Return [X, Y] of the center of cell containing provided text 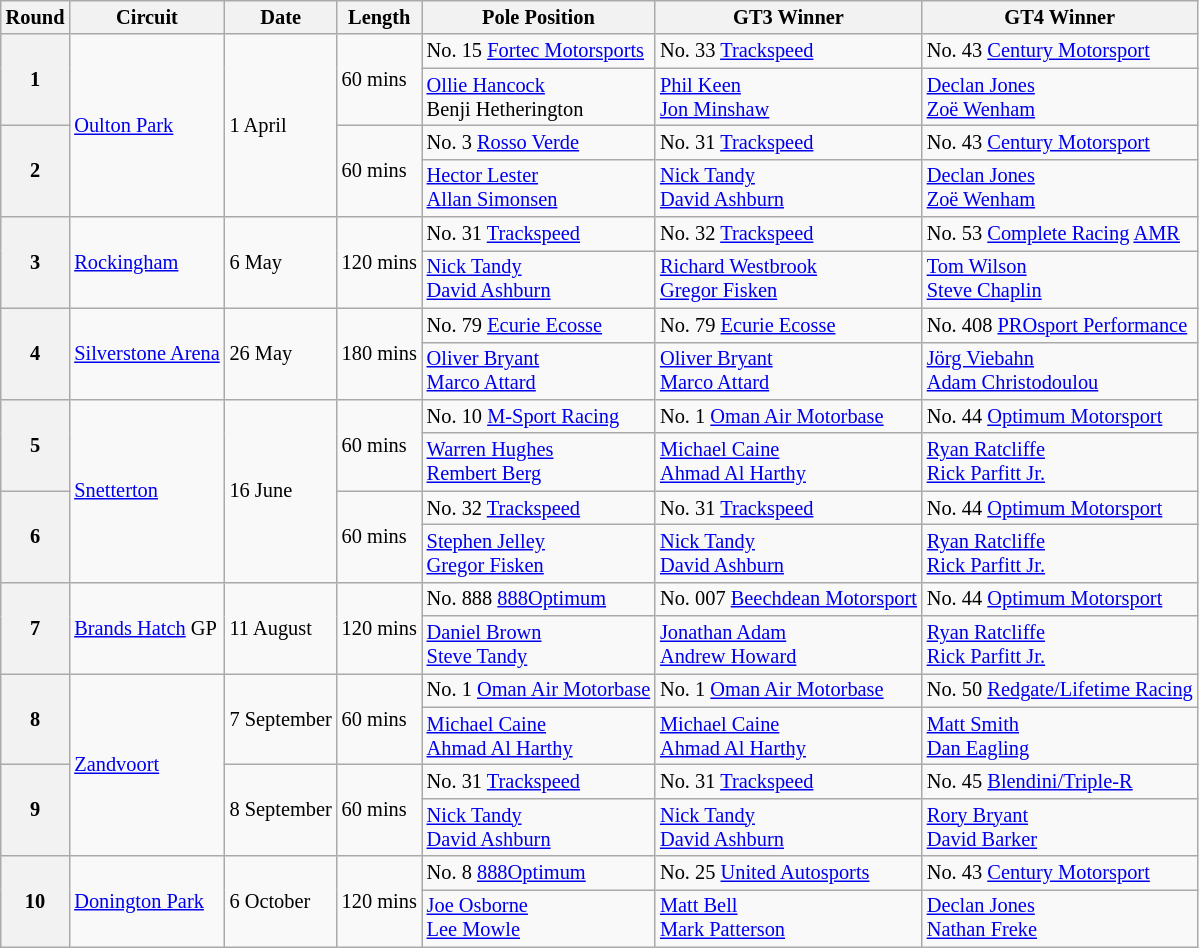
No. 45 Blendini/Triple-R [1060, 781]
Brands Hatch GP [146, 628]
8 [36, 718]
Warren Hughes Rembert Berg [538, 462]
Joe Osborne Lee Mowle [538, 918]
5 [36, 444]
No. 888 888Optimum [538, 599]
26 May [281, 354]
7 [36, 628]
Rockingham [146, 262]
GT3 Winner [788, 17]
Declan Jones Nathan Freke [1060, 918]
Tom Wilson Steve Chaplin [1060, 279]
No. 25 United Autosports [788, 873]
No. 53 Complete Racing AMR [1060, 234]
Pole Position [538, 17]
4 [36, 354]
Snetterton [146, 490]
Round [36, 17]
No. 33 Trackspeed [788, 51]
11 August [281, 628]
9 [36, 810]
Donington Park [146, 902]
Rory Bryant David Barker [1060, 827]
Length [380, 17]
Date [281, 17]
Phil Keen Jon Minshaw [788, 97]
1 April [281, 126]
No. 15 Fortec Motorsports [538, 51]
Matt Smith Dan Eagling [1060, 736]
Stephen Jelley Gregor Fisken [538, 553]
6 October [281, 902]
10 [36, 902]
No. 007 Beechdean Motorsport [788, 599]
Jörg Viebahn Adam Christodoulou [1060, 371]
Matt Bell Mark Patterson [788, 918]
Oulton Park [146, 126]
No. 8 888Optimum [538, 873]
Jonathan Adam Andrew Howard [788, 645]
180 mins [380, 354]
Daniel Brown Steve Tandy [538, 645]
8 September [281, 810]
No. 3 Rosso Verde [538, 142]
2 [36, 170]
Ollie Hancock Benji Hetherington [538, 97]
Zandvoort [146, 764]
Hector Lester Allan Simonsen [538, 188]
Circuit [146, 17]
GT4 Winner [1060, 17]
16 June [281, 490]
6 May [281, 262]
No. 50 Redgate/Lifetime Racing [1060, 690]
3 [36, 262]
Richard Westbrook Gregor Fisken [788, 279]
1 [36, 80]
No. 408 PROsport Performance [1060, 325]
No. 10 M-Sport Racing [538, 416]
7 September [281, 718]
Silverstone Arena [146, 354]
6 [36, 536]
